Identify which cell holds the provided text, then report its (X, Y) central coordinate. 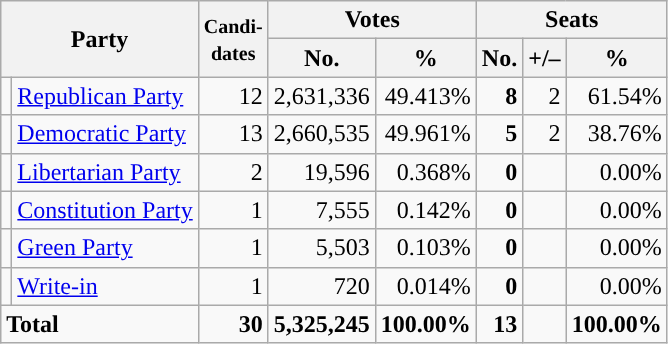
0.014% (426, 286)
8 (499, 96)
12 (233, 96)
30 (233, 324)
Libertarian Party (105, 172)
7,555 (322, 210)
Republican Party (105, 96)
Party (100, 39)
2,631,336 (322, 96)
5,503 (322, 248)
Candi-dates (233, 39)
Green Party (105, 248)
5,325,245 (322, 324)
61.54% (616, 96)
49.961% (426, 134)
0.142% (426, 210)
5 (499, 134)
Votes (372, 20)
38.76% (616, 134)
49.413% (426, 96)
Total (100, 324)
0.368% (426, 172)
Democratic Party (105, 134)
19,596 (322, 172)
2,660,535 (322, 134)
0.103% (426, 248)
+/– (544, 58)
720 (322, 286)
Constitution Party (105, 210)
Seats (572, 20)
Write-in (105, 286)
